Return the (x, y) coordinate for the center point of the cell that contains the specified text.  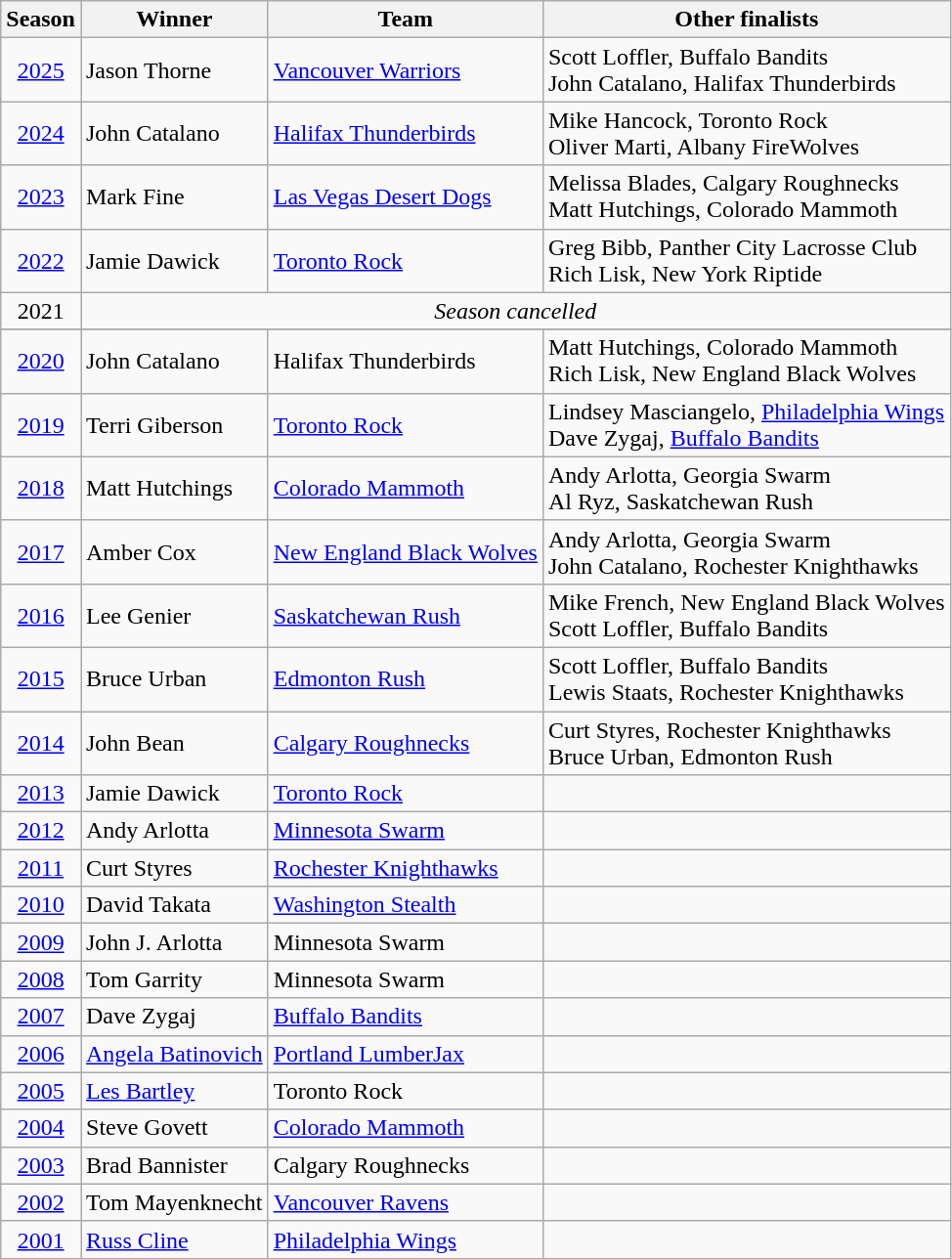
2005 (41, 1091)
John J. Arlotta (174, 942)
2001 (41, 1239)
Edmonton Rush (405, 678)
John Bean (174, 743)
2023 (41, 197)
2011 (41, 868)
2016 (41, 616)
Dave Zygaj (174, 1017)
2006 (41, 1054)
Curt Styres, Rochester KnighthawksBruce Urban, Edmonton Rush (747, 743)
Mike French, New England Black WolvesScott Loffler, Buffalo Bandits (747, 616)
2009 (41, 942)
Amber Cox (174, 551)
2022 (41, 260)
2003 (41, 1165)
2020 (41, 362)
Portland LumberJax (405, 1054)
David Takata (174, 905)
2013 (41, 794)
Rochester Knighthawks (405, 868)
Las Vegas Desert Dogs (405, 197)
Season (41, 20)
Andy Arlotta, Georgia SwarmAl Ryz, Saskatchewan Rush (747, 489)
Brad Bannister (174, 1165)
Steve Govett (174, 1128)
Terri Giberson (174, 424)
Angela Batinovich (174, 1054)
Season cancelled (515, 311)
Winner (174, 20)
Greg Bibb, Panther City Lacrosse ClubRich Lisk, New York Riptide (747, 260)
Saskatchewan Rush (405, 616)
2010 (41, 905)
Team (405, 20)
2017 (41, 551)
Andy Arlotta (174, 831)
Matt Hutchings (174, 489)
Philadelphia Wings (405, 1239)
Matt Hutchings, Colorado MammothRich Lisk, New England Black Wolves (747, 362)
2015 (41, 678)
2012 (41, 831)
Curt Styres (174, 868)
2008 (41, 979)
Les Bartley (174, 1091)
New England Black Wolves (405, 551)
Bruce Urban (174, 678)
2021 (41, 311)
2024 (41, 133)
2014 (41, 743)
Andy Arlotta, Georgia SwarmJohn Catalano, Rochester Knighthawks (747, 551)
2019 (41, 424)
2007 (41, 1017)
Scott Loffler, Buffalo BanditsLewis Staats, Rochester Knighthawks (747, 678)
Washington Stealth (405, 905)
Melissa Blades, Calgary RoughnecksMatt Hutchings, Colorado Mammoth (747, 197)
Other finalists (747, 20)
Tom Garrity (174, 979)
2004 (41, 1128)
Mike Hancock, Toronto RockOliver Marti, Albany FireWolves (747, 133)
2018 (41, 489)
Scott Loffler, Buffalo BanditsJohn Catalano, Halifax Thunderbirds (747, 70)
Lindsey Masciangelo, Philadelphia WingsDave Zygaj, Buffalo Bandits (747, 424)
Tom Mayenknecht (174, 1202)
Jason Thorne (174, 70)
2025 (41, 70)
2002 (41, 1202)
Vancouver Ravens (405, 1202)
Mark Fine (174, 197)
Vancouver Warriors (405, 70)
Lee Genier (174, 616)
Russ Cline (174, 1239)
Buffalo Bandits (405, 1017)
